Extract the (x, y) coordinate from the center of the cell holding the provided text.  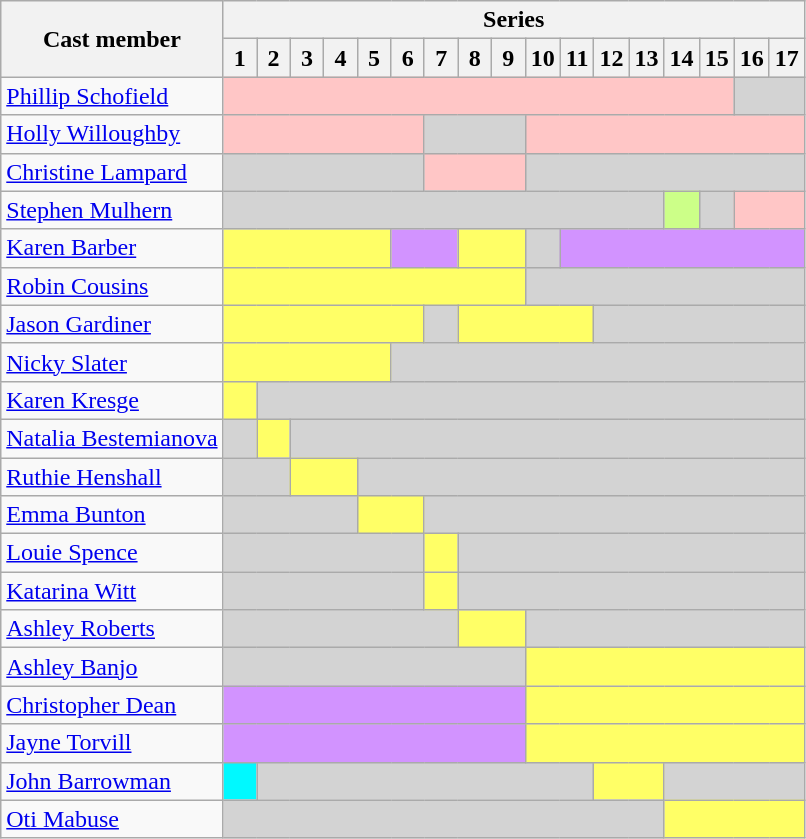
Nicky Slater (112, 362)
1 (240, 58)
Christine Lampard (112, 172)
10 (542, 58)
Louie Spence (112, 553)
Karen Barber (112, 248)
11 (577, 58)
Natalia Bestemianova (112, 438)
Series (514, 20)
8 (475, 58)
7 (441, 58)
5 (374, 58)
Cast member (112, 39)
12 (612, 58)
Robin Cousins (112, 286)
14 (682, 58)
Karen Kresge (112, 400)
Emma Bunton (112, 515)
Stephen Mulhern (112, 210)
Oti Mabuse (112, 819)
15 (716, 58)
Ruthie Henshall (112, 477)
Christopher Dean (112, 705)
Jason Gardiner (112, 324)
6 (408, 58)
Ashley Roberts (112, 629)
Phillip Schofield (112, 96)
3 (307, 58)
16 (752, 58)
Jayne Torvill (112, 743)
4 (341, 58)
Katarina Witt (112, 591)
9 (509, 58)
Ashley Banjo (112, 667)
2 (274, 58)
17 (786, 58)
Holly Willoughby (112, 134)
13 (646, 58)
John Barrowman (112, 781)
